Determine the (x, y) coordinate at the center of the cell enclosing the given text.  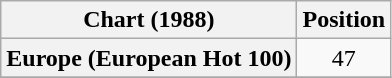
Position (344, 20)
Europe (European Hot 100) (149, 58)
47 (344, 58)
Chart (1988) (149, 20)
